Provide the [X, Y] coordinate of the cell's center where the given text is located.  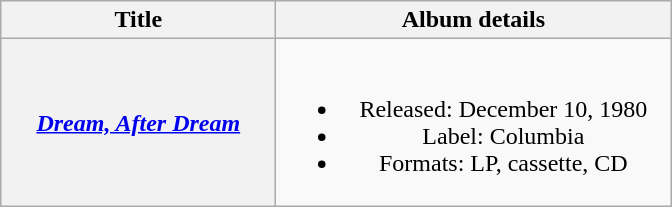
Title [138, 20]
Album details [474, 20]
Released: December 10, 1980Label: ColumbiaFormats: LP, cassette, CD [474, 122]
Dream, After Dream [138, 122]
